Output the (X, Y) coordinate of the center of the cell containing the given text.  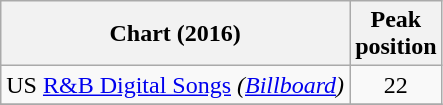
Peakposition (396, 34)
22 (396, 85)
US R&B Digital Songs (Billboard) (176, 85)
Chart (2016) (176, 34)
